For the text-containing cell, return its midpoint in (x, y) coordinate format. 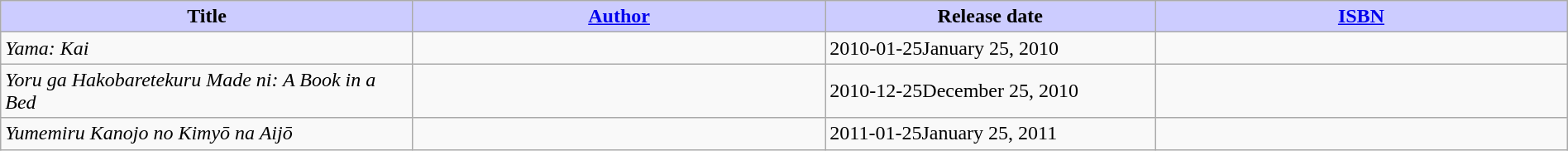
Author (619, 17)
Yumemiru Kanojo no Kimyō na Aijō (207, 134)
Title (207, 17)
ISBN (1361, 17)
2011-01-25January 25, 2011 (991, 134)
Release date (991, 17)
Yama: Kai (207, 48)
2010-01-25January 25, 2010 (991, 48)
Yoru ga Hakobaretekuru Made ni: A Book in a Bed (207, 91)
2010-12-25December 25, 2010 (991, 91)
